Search for the cell housing the specified text and yield its [X, Y] center coordinate. 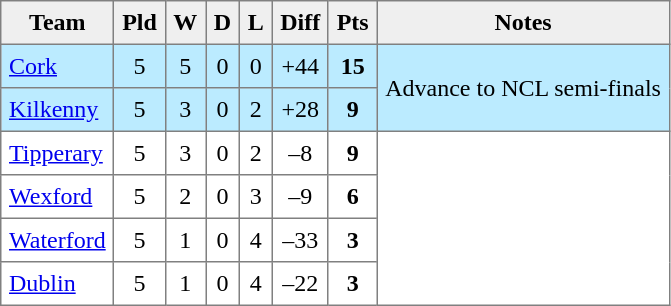
Diff [300, 23]
Wexford [58, 197]
Advance to NCL semi-finals [523, 88]
+28 [300, 110]
Pts [352, 23]
–8 [300, 153]
Waterford [58, 240]
15 [352, 66]
+44 [300, 66]
Notes [523, 23]
6 [352, 197]
Dublin [58, 284]
–33 [300, 240]
D [223, 23]
W [185, 23]
Team [58, 23]
–22 [300, 284]
Kilkenny [58, 110]
Cork [58, 66]
Pld [140, 23]
–9 [300, 197]
L [256, 23]
Tipperary [58, 153]
